Output the [x, y] coordinate of the center of the cell containing the given text.  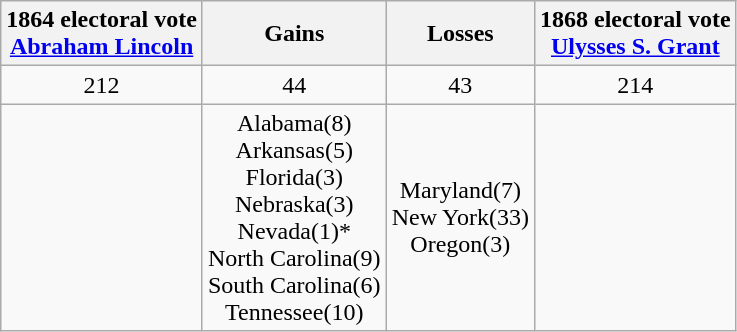
43 [460, 85]
212 [102, 85]
Gains [294, 34]
Losses [460, 34]
44 [294, 85]
1864 electoral voteAbraham Lincoln [102, 34]
Maryland(7)New York(33)Oregon(3) [460, 218]
1868 electoral voteUlysses S. Grant [636, 34]
214 [636, 85]
Alabama(8)Arkansas(5)Florida(3)Nebraska(3)Nevada(1)*North Carolina(9)South Carolina(6)Tennessee(10) [294, 218]
